Determine the [x, y] coordinate at the center of the cell enclosing the given text.  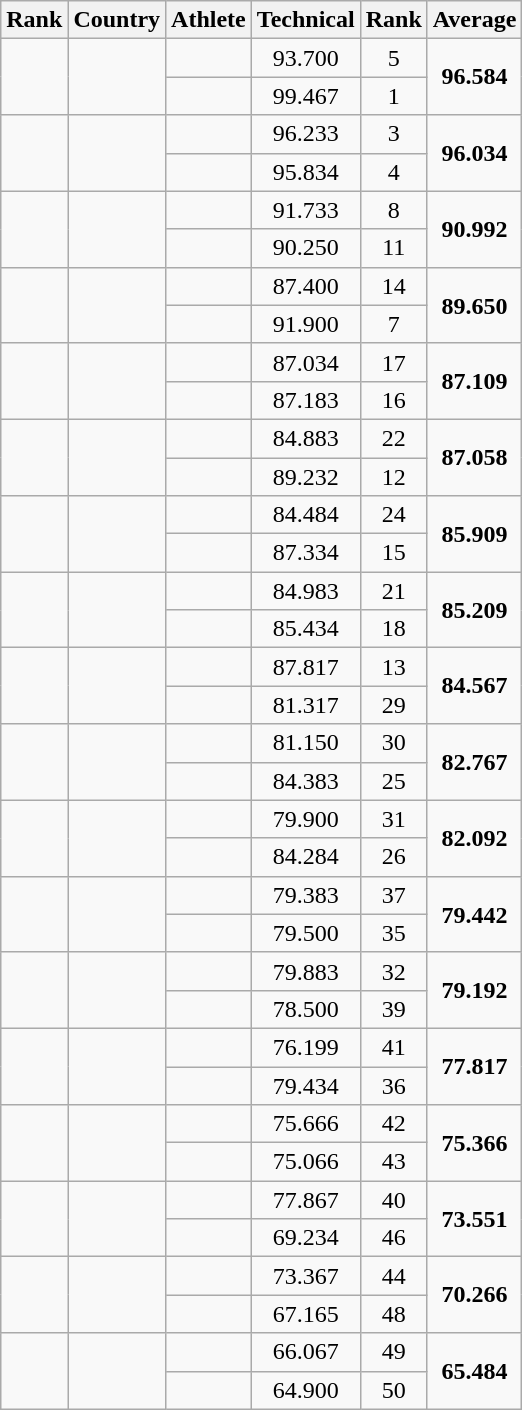
21 [394, 591]
Average [474, 20]
24 [394, 515]
70.266 [474, 1295]
79.383 [306, 895]
96.034 [474, 153]
75.066 [306, 1162]
75.666 [306, 1124]
79.500 [306, 933]
84.484 [306, 515]
87.034 [306, 362]
73.367 [306, 1276]
79.192 [474, 990]
81.150 [306, 743]
93.700 [306, 58]
66.067 [306, 1352]
75.366 [474, 1143]
77.867 [306, 1200]
64.900 [306, 1390]
84.883 [306, 438]
65.484 [474, 1371]
Technical [306, 20]
89.232 [306, 477]
73.551 [474, 1219]
40 [394, 1200]
79.434 [306, 1085]
3 [394, 134]
11 [394, 248]
82.092 [474, 838]
87.334 [306, 553]
18 [394, 629]
85.434 [306, 629]
26 [394, 857]
41 [394, 1047]
79.900 [306, 819]
76.199 [306, 1047]
44 [394, 1276]
95.834 [306, 172]
85.909 [474, 534]
81.317 [306, 705]
89.650 [474, 305]
16 [394, 400]
99.467 [306, 96]
13 [394, 667]
17 [394, 362]
96.584 [474, 77]
84.567 [474, 686]
90.250 [306, 248]
84.983 [306, 591]
87.058 [474, 457]
91.900 [306, 324]
Athlete [209, 20]
25 [394, 781]
87.817 [306, 667]
46 [394, 1238]
79.883 [306, 971]
84.284 [306, 857]
5 [394, 58]
79.442 [474, 914]
22 [394, 438]
50 [394, 1390]
Country [117, 20]
96.233 [306, 134]
31 [394, 819]
14 [394, 286]
82.767 [474, 762]
12 [394, 477]
1 [394, 96]
87.400 [306, 286]
87.183 [306, 400]
42 [394, 1124]
85.209 [474, 610]
39 [394, 1009]
84.383 [306, 781]
4 [394, 172]
32 [394, 971]
90.992 [474, 229]
37 [394, 895]
87.109 [474, 381]
91.733 [306, 210]
15 [394, 553]
69.234 [306, 1238]
49 [394, 1352]
48 [394, 1314]
67.165 [306, 1314]
78.500 [306, 1009]
29 [394, 705]
77.817 [474, 1066]
7 [394, 324]
35 [394, 933]
43 [394, 1162]
30 [394, 743]
8 [394, 210]
36 [394, 1085]
